For the text-containing cell, return its midpoint in (X, Y) coordinate format. 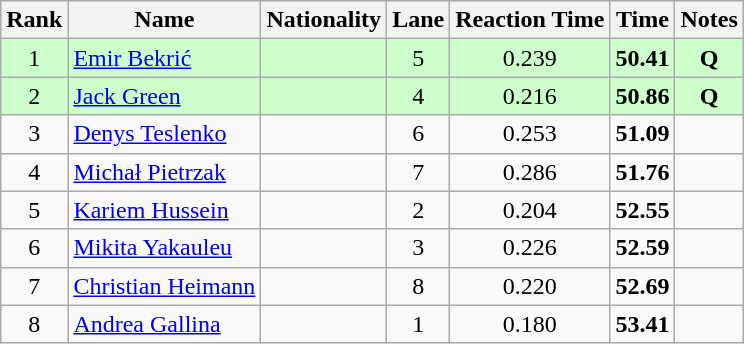
53.41 (642, 324)
Rank (34, 20)
Denys Teslenko (164, 134)
Christian Heimann (164, 286)
0.216 (530, 96)
0.204 (530, 210)
Lane (418, 20)
Name (164, 20)
0.226 (530, 248)
Emir Bekrić (164, 58)
Time (642, 20)
Michał Pietrzak (164, 172)
52.55 (642, 210)
Jack Green (164, 96)
Mikita Yakauleu (164, 248)
Reaction Time (530, 20)
0.239 (530, 58)
0.180 (530, 324)
Kariem Hussein (164, 210)
Nationality (324, 20)
0.220 (530, 286)
0.286 (530, 172)
52.59 (642, 248)
50.86 (642, 96)
51.09 (642, 134)
0.253 (530, 134)
50.41 (642, 58)
52.69 (642, 286)
Notes (709, 20)
Andrea Gallina (164, 324)
51.76 (642, 172)
